Extract the (x, y) coordinate from the center of the cell holding the provided text.  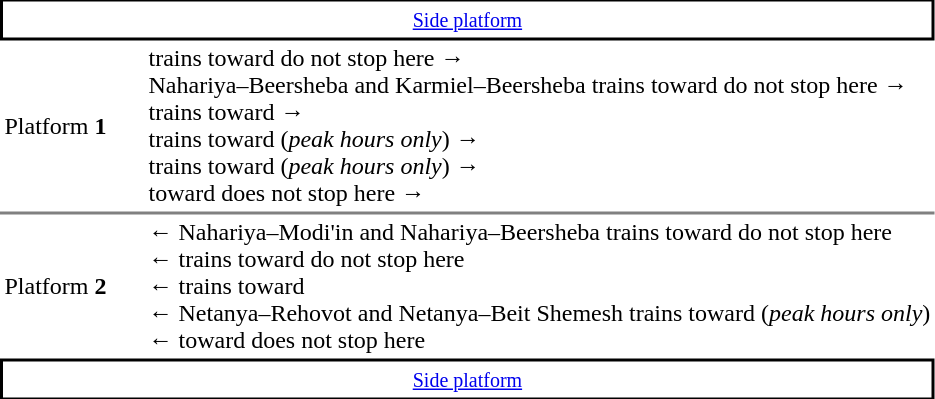
Platform 2 (72, 286)
Platform 1 (72, 126)
